Extract the (X, Y) coordinate from the center of the cell holding the provided text.  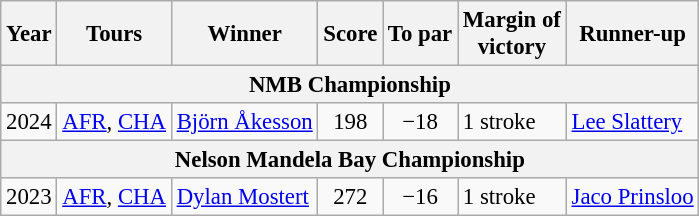
Jaco Prinsloo (632, 197)
2024 (29, 122)
2023 (29, 197)
198 (350, 122)
NMB Championship (350, 85)
Score (350, 34)
Lee Slattery (632, 122)
Margin ofvictory (512, 34)
Björn Åkesson (244, 122)
Tours (114, 34)
Runner-up (632, 34)
Dylan Mostert (244, 197)
To par (420, 34)
Nelson Mandela Bay Championship (350, 160)
−16 (420, 197)
Winner (244, 34)
272 (350, 197)
−18 (420, 122)
Year (29, 34)
